Scan for the cell matching the given text and deliver its [X, Y] coordinate at center. 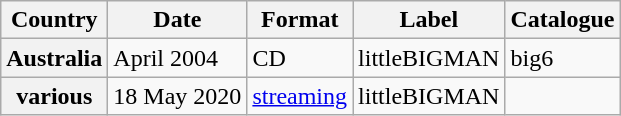
Label [429, 20]
big6 [562, 58]
Country [54, 20]
18 May 2020 [178, 96]
Format [300, 20]
CD [300, 58]
streaming [300, 96]
Date [178, 20]
various [54, 96]
Australia [54, 58]
Catalogue [562, 20]
April 2004 [178, 58]
